Return the [X, Y] coordinate for the center point of the cell that contains the specified text.  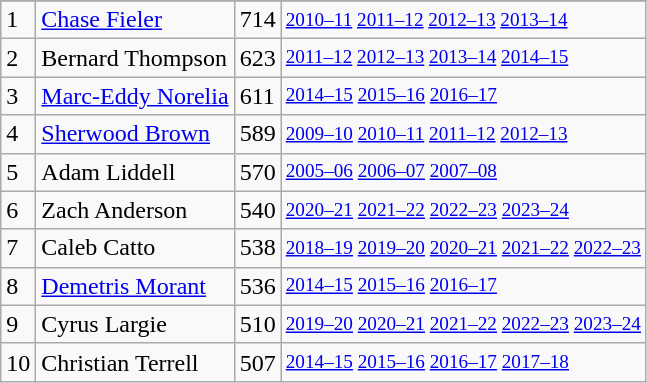
2020–21 2021–22 2022–23 2023–24 [463, 210]
2019–20 2020–21 2021–22 2022–23 2023–24 [463, 324]
Demetris Morant [135, 286]
5 [18, 172]
570 [258, 172]
7 [18, 248]
Chase Fieler [135, 20]
Bernard Thompson [135, 58]
623 [258, 58]
Adam Liddell [135, 172]
Christian Terrell [135, 362]
714 [258, 20]
2014–15 2015–16 2016–17 2017–18 [463, 362]
3 [18, 96]
2010–11 2011–12 2012–13 2013–14 [463, 20]
6 [18, 210]
8 [18, 286]
611 [258, 96]
2011–12 2012–13 2013–14 2014–15 [463, 58]
Zach Anderson [135, 210]
Marc-Eddy Norelia [135, 96]
538 [258, 248]
Cyrus Largie [135, 324]
507 [258, 362]
Sherwood Brown [135, 134]
540 [258, 210]
9 [18, 324]
510 [258, 324]
1 [18, 20]
2018–19 2019–20 2020–21 2021–22 2022–23 [463, 248]
536 [258, 286]
Caleb Catto [135, 248]
2009–10 2010–11 2011–12 2012–13 [463, 134]
2 [18, 58]
589 [258, 134]
10 [18, 362]
2005–06 2006–07 2007–08 [463, 172]
4 [18, 134]
